Output the (X, Y) coordinate of the center of the cell containing the given text.  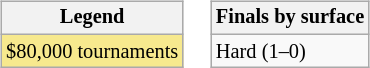
Hard (1–0) (290, 51)
$80,000 tournaments (92, 51)
Legend (92, 18)
Finals by surface (290, 18)
